Determine the (x, y) coordinate at the center of the cell enclosing the given text.  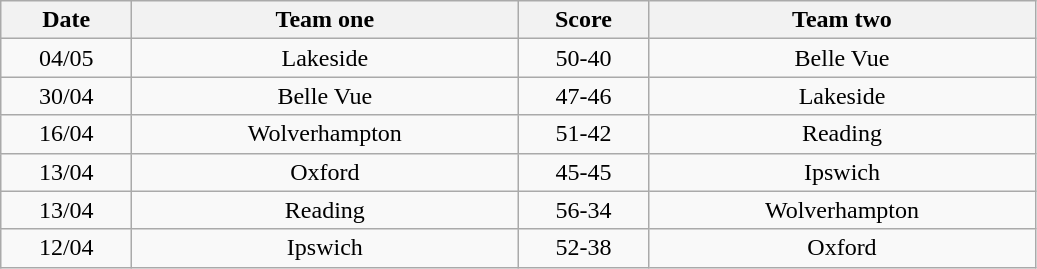
12/04 (66, 248)
16/04 (66, 134)
Team two (842, 20)
45-45 (584, 172)
Date (66, 20)
56-34 (584, 210)
30/04 (66, 96)
Score (584, 20)
04/05 (66, 58)
51-42 (584, 134)
50-40 (584, 58)
Team one (325, 20)
47-46 (584, 96)
52-38 (584, 248)
